Scan for the cell matching the given text and deliver its (x, y) coordinate at center. 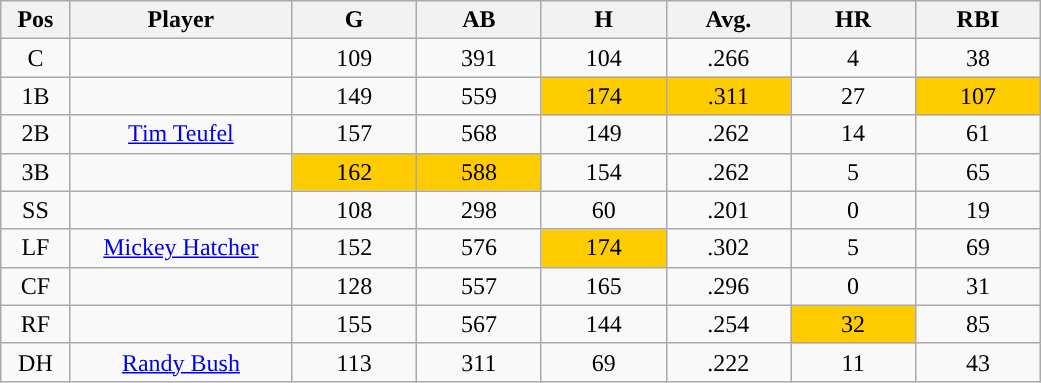
1B (36, 96)
Tim Teufel (181, 134)
C (36, 58)
557 (480, 286)
SS (36, 210)
128 (354, 286)
559 (480, 96)
11 (854, 362)
.254 (728, 324)
14 (854, 134)
AB (480, 20)
109 (354, 58)
162 (354, 172)
165 (604, 286)
.266 (728, 58)
Mickey Hatcher (181, 248)
DH (36, 362)
RF (36, 324)
113 (354, 362)
65 (978, 172)
61 (978, 134)
38 (978, 58)
.201 (728, 210)
.296 (728, 286)
3B (36, 172)
4 (854, 58)
.222 (728, 362)
157 (354, 134)
152 (354, 248)
567 (480, 324)
85 (978, 324)
576 (480, 248)
107 (978, 96)
298 (480, 210)
32 (854, 324)
108 (354, 210)
27 (854, 96)
144 (604, 324)
568 (480, 134)
.311 (728, 96)
391 (480, 58)
31 (978, 286)
43 (978, 362)
19 (978, 210)
G (354, 20)
104 (604, 58)
Avg. (728, 20)
60 (604, 210)
CF (36, 286)
.302 (728, 248)
2B (36, 134)
Randy Bush (181, 362)
311 (480, 362)
RBI (978, 20)
155 (354, 324)
LF (36, 248)
154 (604, 172)
Player (181, 20)
HR (854, 20)
Pos (36, 20)
588 (480, 172)
H (604, 20)
